Locate the cell with the specified text and output its [x, y] center coordinate. 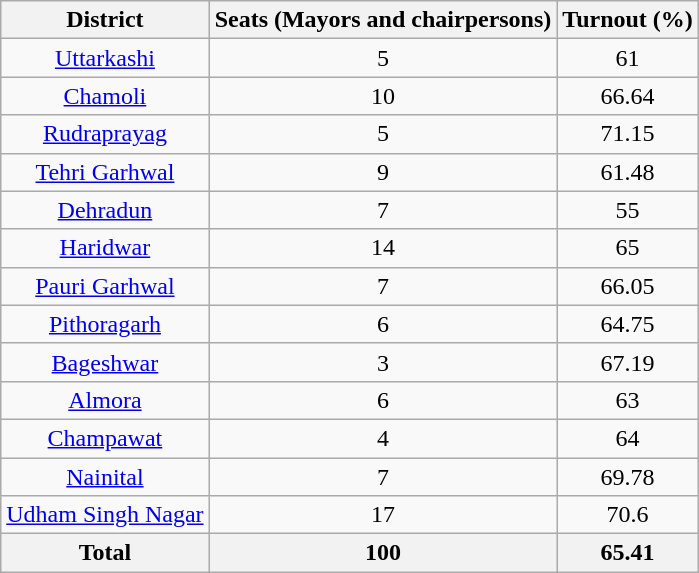
Dehradun [105, 210]
61 [628, 58]
70.6 [628, 515]
66.64 [628, 96]
61.48 [628, 172]
100 [383, 553]
69.78 [628, 477]
Pithoragarh [105, 324]
4 [383, 438]
10 [383, 96]
Nainital [105, 477]
14 [383, 248]
55 [628, 210]
Rudraprayag [105, 134]
3 [383, 362]
Tehri Garhwal [105, 172]
17 [383, 515]
9 [383, 172]
64.75 [628, 324]
Uttarkashi [105, 58]
65.41 [628, 553]
Turnout (%) [628, 20]
65 [628, 248]
Almora [105, 400]
Champawat [105, 438]
Bageshwar [105, 362]
63 [628, 400]
71.15 [628, 134]
66.05 [628, 286]
Chamoli [105, 96]
64 [628, 438]
District [105, 20]
Seats (Mayors and chairpersons) [383, 20]
Haridwar [105, 248]
Total [105, 553]
Pauri Garhwal [105, 286]
67.19 [628, 362]
Udham Singh Nagar [105, 515]
